Find where the given text appears and provide that cell's center as (X, Y) coordinate. 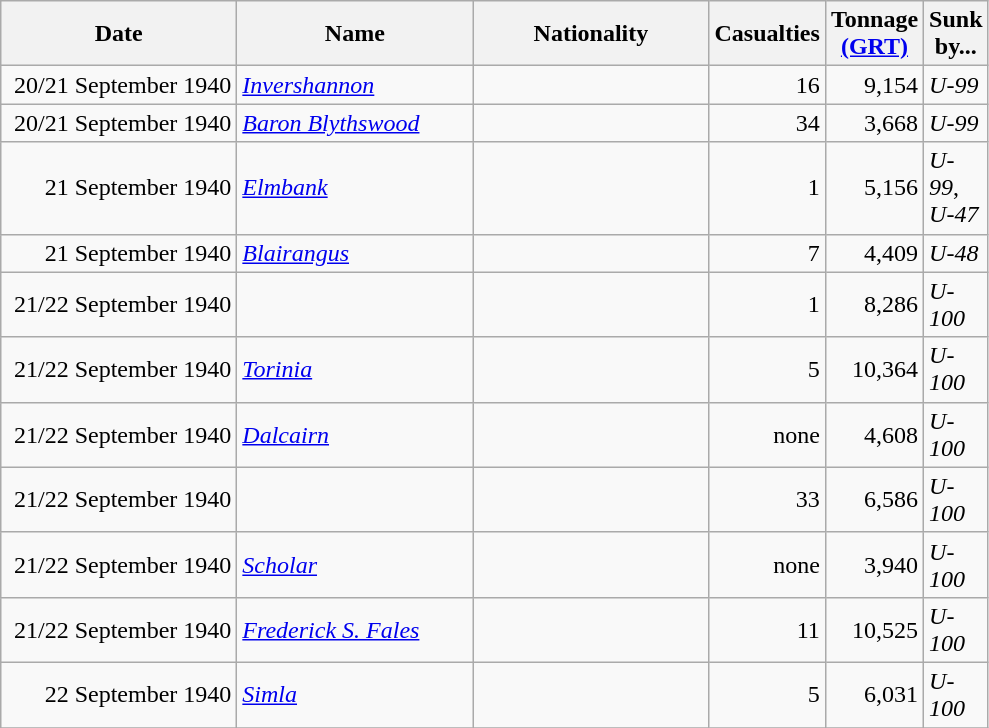
5,156 (874, 188)
Simla (355, 694)
Casualties (767, 34)
10,525 (874, 630)
6,031 (874, 694)
4,409 (874, 253)
33 (767, 500)
Name (355, 34)
Blairangus (355, 253)
U-99, U-47 (956, 188)
9,154 (874, 85)
Sunk by... (956, 34)
10,364 (874, 370)
Baron Blythswood (355, 123)
7 (767, 253)
Torinia (355, 370)
16 (767, 85)
8,286 (874, 304)
3,668 (874, 123)
22 September 1940 (119, 694)
Tonnage(GRT) (874, 34)
6,586 (874, 500)
Elmbank (355, 188)
11 (767, 630)
4,608 (874, 434)
Scholar (355, 564)
U-48 (956, 253)
Dalcairn (355, 434)
Frederick S. Fales (355, 630)
Date (119, 34)
3,940 (874, 564)
34 (767, 123)
Invershannon (355, 85)
Nationality (591, 34)
